Identify which cell holds the provided text, then report its [x, y] central coordinate. 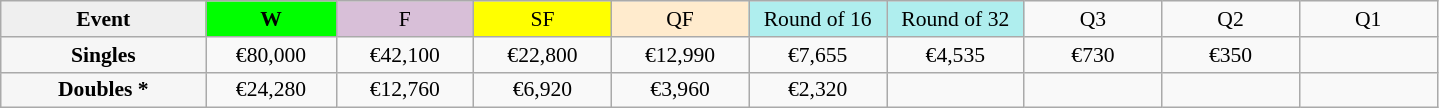
Q3 [1093, 19]
Doubles * [104, 90]
€730 [1093, 55]
Q1 [1368, 19]
€3,960 [680, 90]
€2,320 [818, 90]
€7,655 [818, 55]
W [271, 19]
€80,000 [271, 55]
€12,760 [405, 90]
Event [104, 19]
Q2 [1231, 19]
€42,100 [405, 55]
SF [543, 19]
€350 [1231, 55]
€6,920 [543, 90]
€24,280 [271, 90]
€4,535 [955, 55]
Singles [104, 55]
QF [680, 19]
Round of 16 [818, 19]
Round of 32 [955, 19]
F [405, 19]
€22,800 [543, 55]
€12,990 [680, 55]
